Output the [x, y] coordinate of the center of the cell containing the given text.  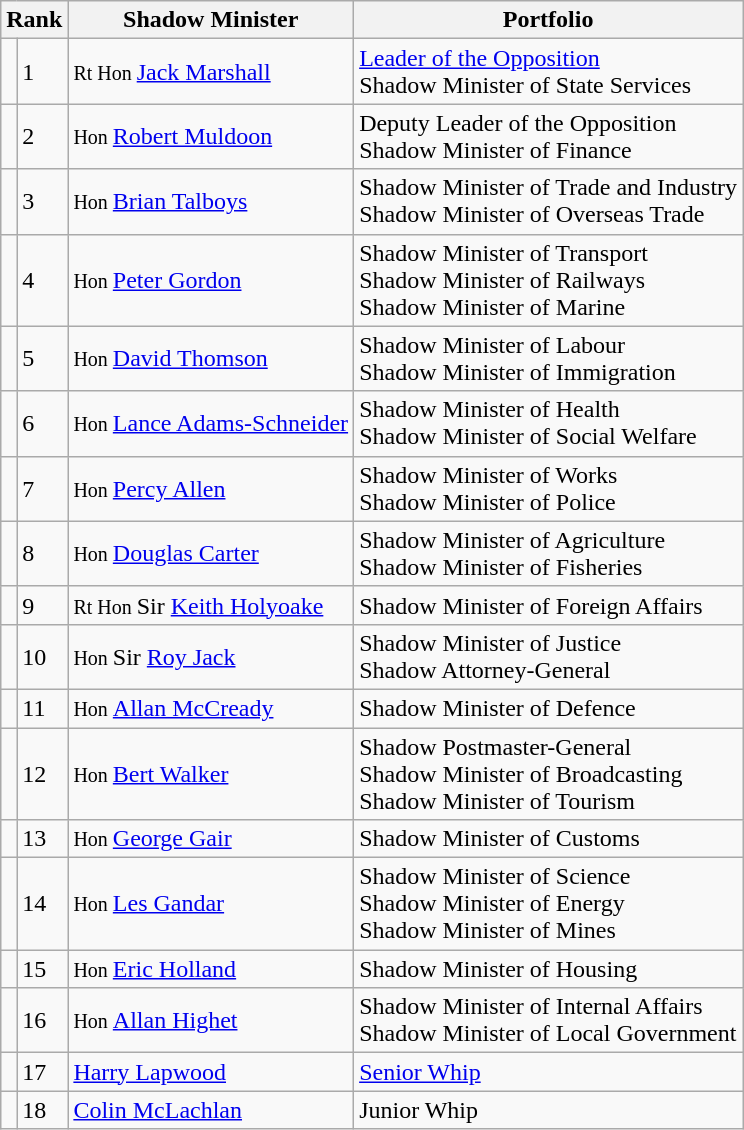
Shadow Minister of Defence [548, 708]
Hon David Thomson [211, 358]
Shadow Minister of ScienceShadow Minister of EnergyShadow Minister of Mines [548, 904]
5 [42, 358]
Shadow Minister of Housing [548, 969]
14 [42, 904]
7 [42, 488]
Shadow Minister of LabourShadow Minister of Immigration [548, 358]
10 [42, 656]
Deputy Leader of the OppositionShadow Minister of Finance [548, 136]
Shadow Minister [211, 20]
Hon Sir Roy Jack [211, 656]
Junior Whip [548, 1110]
Portfolio [548, 20]
Hon Douglas Carter [211, 554]
Senior Whip [548, 1072]
Hon Brian Talboys [211, 202]
Shadow Postmaster-GeneralShadow Minister of BroadcastingShadow Minister of Tourism [548, 774]
Shadow Minister of JusticeShadow Attorney-General [548, 656]
9 [42, 605]
Rt Hon Sir Keith Holyoake [211, 605]
Hon Les Gandar [211, 904]
17 [42, 1072]
12 [42, 774]
Shadow Minister of WorksShadow Minister of Police [548, 488]
Shadow Minister of HealthShadow Minister of Social Welfare [548, 424]
Colin McLachlan [211, 1110]
Hon Peter Gordon [211, 280]
Hon Lance Adams-Schneider [211, 424]
2 [42, 136]
4 [42, 280]
1 [42, 72]
Shadow Minister of Customs [548, 839]
Shadow Minister of Internal AffairsShadow Minister of Local Government [548, 1020]
6 [42, 424]
Shadow Minister of AgricultureShadow Minister of Fisheries [548, 554]
Hon Allan McCready [211, 708]
Rank [34, 20]
15 [42, 969]
Shadow Minister of Foreign Affairs [548, 605]
13 [42, 839]
Hon George Gair [211, 839]
11 [42, 708]
3 [42, 202]
16 [42, 1020]
Leader of the OppositionShadow Minister of State Services [548, 72]
8 [42, 554]
Hon Bert Walker [211, 774]
Hon Allan Highet [211, 1020]
Shadow Minister of Trade and IndustryShadow Minister of Overseas Trade [548, 202]
Hon Robert Muldoon [211, 136]
Harry Lapwood [211, 1072]
Rt Hon Jack Marshall [211, 72]
Hon Percy Allen [211, 488]
18 [42, 1110]
Shadow Minister of TransportShadow Minister of RailwaysShadow Minister of Marine [548, 280]
Hon Eric Holland [211, 969]
